Scan for the cell matching the given text and deliver its [X, Y] coordinate at center. 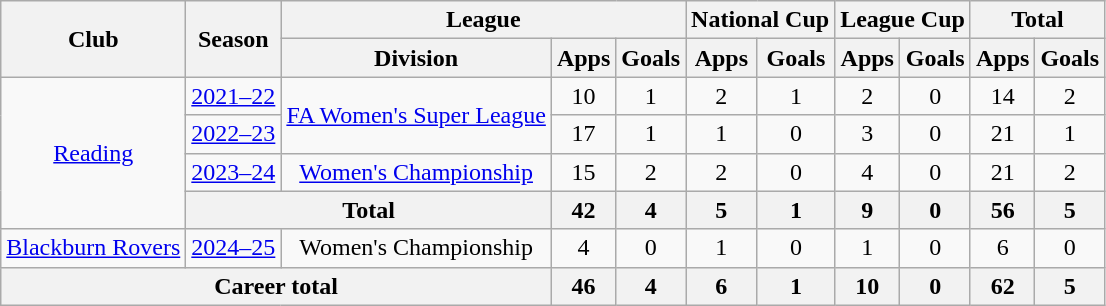
17 [583, 134]
14 [1002, 96]
FA Women's Super League [416, 115]
46 [583, 286]
Season [234, 39]
15 [583, 172]
League [484, 20]
3 [868, 134]
Blackburn Rovers [94, 248]
62 [1002, 286]
Division [416, 58]
Career total [276, 286]
League Cup [903, 20]
Reading [94, 153]
2022–23 [234, 134]
Club [94, 39]
National Cup [760, 20]
2024–25 [234, 248]
56 [1002, 210]
2023–24 [234, 172]
9 [868, 210]
42 [583, 210]
2021–22 [234, 96]
